Return the (X, Y) coordinate for the center point of the cell that contains the specified text.  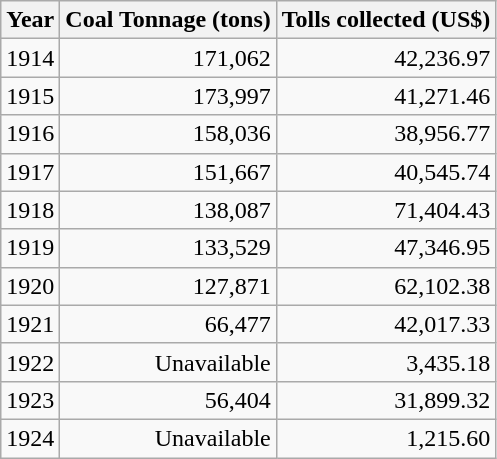
138,087 (168, 210)
1923 (30, 400)
127,871 (168, 286)
1918 (30, 210)
38,956.77 (386, 134)
1916 (30, 134)
66,477 (168, 324)
1924 (30, 438)
133,529 (168, 248)
Tolls collected (US$) (386, 20)
56,404 (168, 400)
1921 (30, 324)
151,667 (168, 172)
1915 (30, 96)
1,215.60 (386, 438)
1917 (30, 172)
41,271.46 (386, 96)
31,899.32 (386, 400)
171,062 (168, 58)
Coal Tonnage (tons) (168, 20)
42,236.97 (386, 58)
Year (30, 20)
42,017.33 (386, 324)
1920 (30, 286)
40,545.74 (386, 172)
173,997 (168, 96)
62,102.38 (386, 286)
1914 (30, 58)
47,346.95 (386, 248)
1922 (30, 362)
158,036 (168, 134)
3,435.18 (386, 362)
71,404.43 (386, 210)
1919 (30, 248)
